Identify which cell holds the provided text, then report its [x, y] central coordinate. 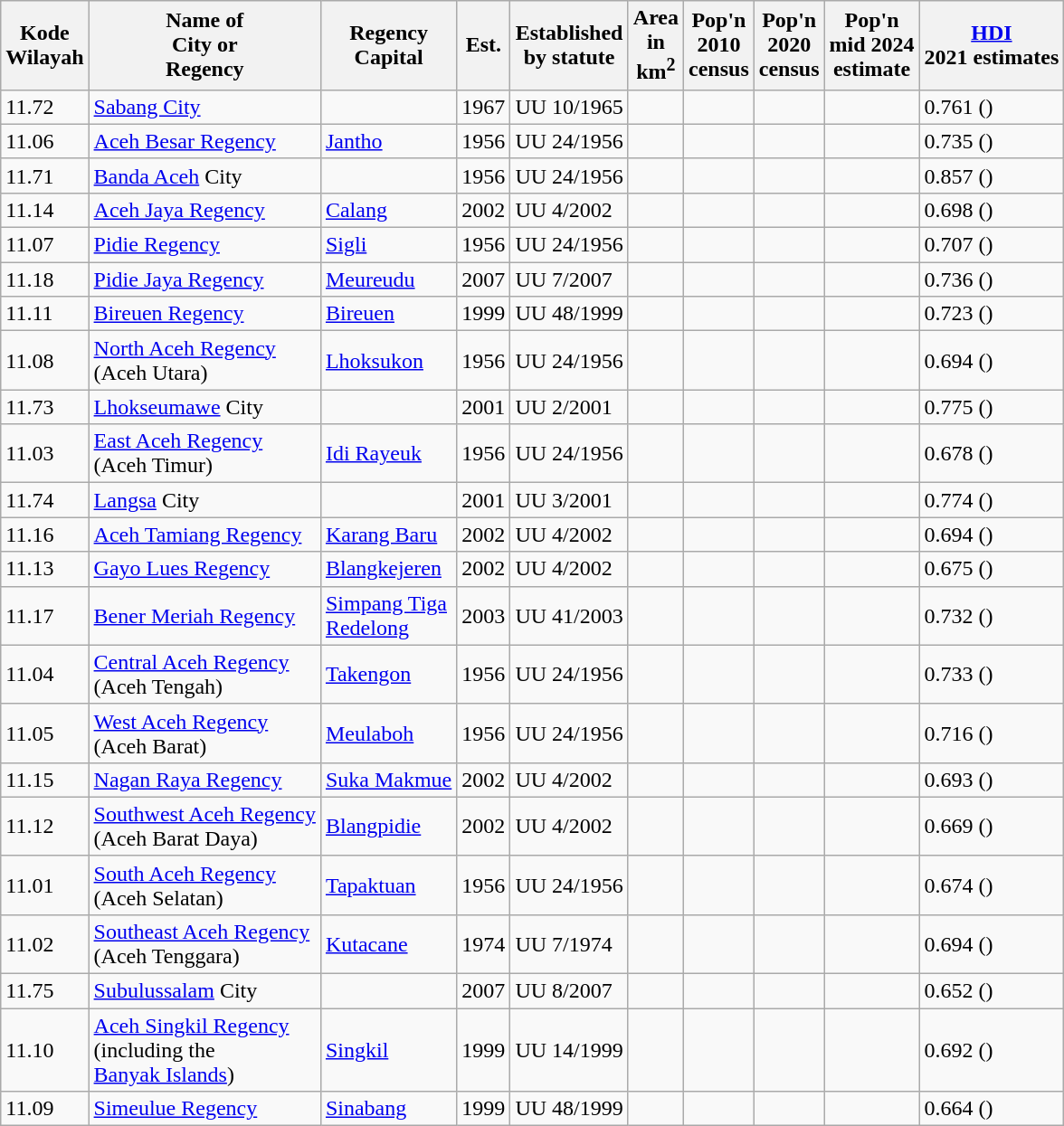
0.761 () [992, 107]
0.674 () [992, 885]
0.652 () [992, 991]
UU 10/1965 [569, 107]
Langsa City [204, 500]
11.07 [45, 245]
Singkil [388, 1050]
0.675 () [992, 569]
Lhoksukon [388, 360]
Pidie Regency [204, 245]
11.01 [45, 885]
11.72 [45, 107]
0.732 () [992, 615]
Simpang Tiga Redelong [388, 615]
Name ofCity or Regency [204, 45]
Aceh Jaya Regency [204, 210]
11.06 [45, 141]
Takengon [388, 675]
0.857 () [992, 175]
East Aceh Regency(Aceh Timur) [204, 454]
11.71 [45, 175]
Sigli [388, 245]
Pop'n2020census [789, 45]
Kutacane [388, 944]
Idi Rayeuk [388, 454]
Aceh Singkil Regency(including the Banyak Islands) [204, 1050]
UU 3/2001 [569, 500]
Pop'nmid 2024estimate [872, 45]
Blangkejeren [388, 569]
Bireuen [388, 314]
South Aceh Regency(Aceh Selatan) [204, 885]
11.05 [45, 733]
11.08 [45, 360]
0.707 () [992, 245]
2003 [483, 615]
0.723 () [992, 314]
0.664 () [992, 1109]
HDI2021 estimates [992, 45]
0.678 () [992, 454]
11.74 [45, 500]
Aceh Tamiang Regency [204, 535]
Karang Baru [388, 535]
11.09 [45, 1109]
Simeulue Regency [204, 1109]
Subulussalam City [204, 991]
Bireuen Regency [204, 314]
11.14 [45, 210]
North Aceh Regency(Aceh Utara) [204, 360]
West Aceh Regency(Aceh Barat) [204, 733]
11.03 [45, 454]
1967 [483, 107]
11.02 [45, 944]
Tapaktuan [388, 885]
Kode Wilayah [45, 45]
Banda Aceh City [204, 175]
Southeast Aceh Regency(Aceh Tenggara) [204, 944]
11.13 [45, 569]
0.716 () [992, 733]
UU 14/1999 [569, 1050]
Pidie Jaya Regency [204, 279]
Jantho [388, 141]
Sabang City [204, 107]
Central Aceh Regency(Aceh Tengah) [204, 675]
UU 8/2007 [569, 991]
Bener Meriah Regency [204, 615]
11.04 [45, 675]
0.775 () [992, 407]
UU 7/2007 [569, 279]
0.733 () [992, 675]
0.693 () [992, 780]
11.10 [45, 1050]
11.15 [45, 780]
Area inkm2 [655, 45]
UU 7/1974 [569, 944]
Blangpidie [388, 827]
Lhokseumawe City [204, 407]
Sinabang [388, 1109]
1974 [483, 944]
Southwest Aceh Regency(Aceh Barat Daya) [204, 827]
0.692 () [992, 1050]
0.735 () [992, 141]
Suka Makmue [388, 780]
11.18 [45, 279]
11.16 [45, 535]
0.698 () [992, 210]
11.75 [45, 991]
11.73 [45, 407]
Meureudu [388, 279]
Aceh Besar Regency [204, 141]
0.736 () [992, 279]
0.774 () [992, 500]
0.669 () [992, 827]
UU 2/2001 [569, 407]
Nagan Raya Regency [204, 780]
Calang [388, 210]
Established by statute [569, 45]
11.17 [45, 615]
UU 41/2003 [569, 615]
RegencyCapital [388, 45]
Est. [483, 45]
11.11 [45, 314]
11.12 [45, 827]
Pop'n2010census [719, 45]
Gayo Lues Regency [204, 569]
Meulaboh [388, 733]
